Provide the [X, Y] coordinate of the cell's center where the given text is located.  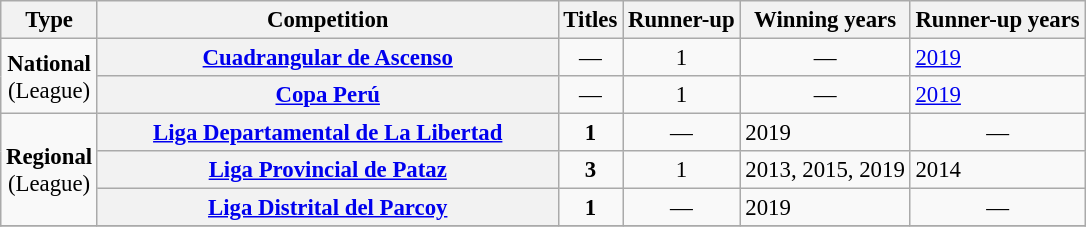
Liga Departamental de La Libertad [328, 133]
Competition [328, 20]
Regional(League) [50, 170]
Liga Distrital del Parcoy [328, 208]
Runner-up [682, 20]
Winning years [825, 20]
Titles [590, 20]
3 [590, 170]
Cuadrangular de Ascenso [328, 58]
Runner-up years [998, 20]
National(League) [50, 76]
Type [50, 20]
Copa Perú [328, 95]
Liga Provincial de Pataz [328, 170]
2013, 2015, 2019 [825, 170]
2014 [998, 170]
